Pinpoint the cell where the given text exists, returning its (x, y) midpoint coordinate. 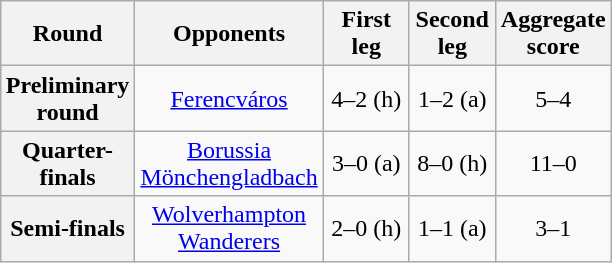
1–2 (a) (452, 98)
3–0 (a) (366, 164)
1–1 (a) (452, 228)
Borussia Mönchengladbach (229, 164)
Ferencváros (229, 98)
4–2 (h) (366, 98)
Preliminary round (68, 98)
First leg (366, 34)
Semi-finals (68, 228)
2–0 (h) (366, 228)
11–0 (553, 164)
Round (68, 34)
5–4 (553, 98)
Opponents (229, 34)
Quarter-finals (68, 164)
3–1 (553, 228)
Second leg (452, 34)
Aggregate score (553, 34)
Wolverhampton Wanderers (229, 228)
8–0 (h) (452, 164)
